Detect which cell encompasses the target text, then output its [x, y] center coordinate. 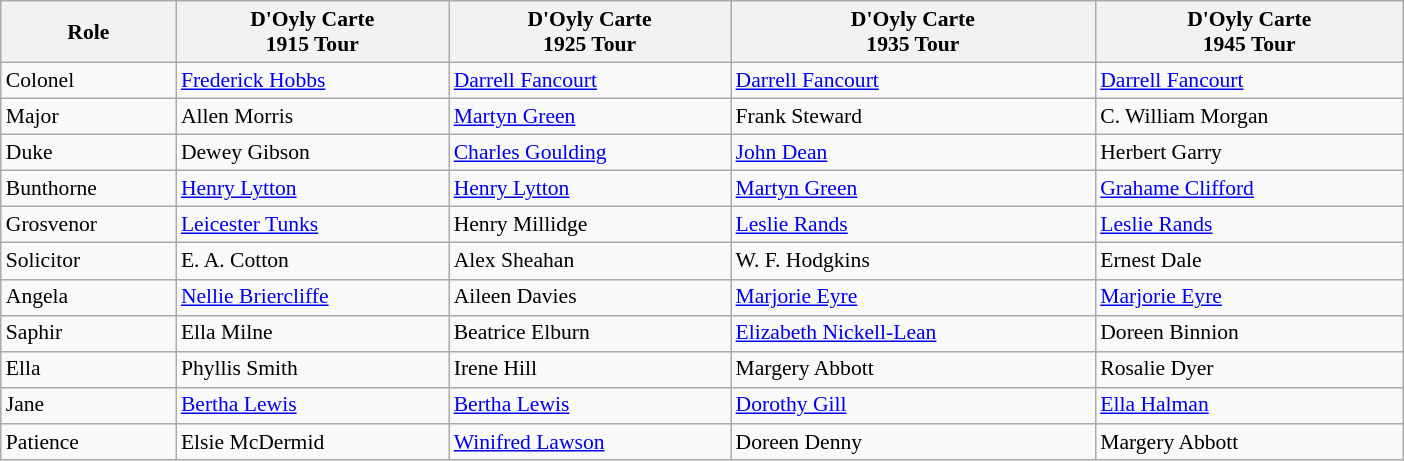
D'Oyly Carte1945 Tour [1249, 32]
Angela [88, 297]
Patience [88, 442]
Dewey Gibson [312, 153]
D'Oyly Carte1915 Tour [312, 32]
Winifred Lawson [590, 442]
Aileen Davies [590, 297]
Bunthorne [88, 189]
Dorothy Gill [914, 406]
Jane [88, 406]
Colonel [88, 81]
Elizabeth Nickell-Lean [914, 333]
Elsie McDermid [312, 442]
Nellie Briercliffe [312, 297]
Frank Steward [914, 117]
C. William Morgan [1249, 117]
Duke [88, 153]
Grosvenor [88, 225]
Ella Halman [1249, 406]
Irene Hill [590, 369]
Beatrice Elburn [590, 333]
Doreen Binnion [1249, 333]
Ernest Dale [1249, 261]
Role [88, 32]
Rosalie Dyer [1249, 369]
Saphir [88, 333]
Grahame Clifford [1249, 189]
Leicester Tunks [312, 225]
Major [88, 117]
Henry Millidge [590, 225]
Ella [88, 369]
Charles Goulding [590, 153]
W. F. Hodgkins [914, 261]
John Dean [914, 153]
D'Oyly Carte1935 Tour [914, 32]
E. A. Cotton [312, 261]
Phyllis Smith [312, 369]
Ella Milne [312, 333]
Frederick Hobbs [312, 81]
Doreen Denny [914, 442]
Alex Sheahan [590, 261]
Herbert Garry [1249, 153]
D'Oyly Carte1925 Tour [590, 32]
Solicitor [88, 261]
Allen Morris [312, 117]
